Output the (X, Y) coordinate of the center of the cell containing the given text.  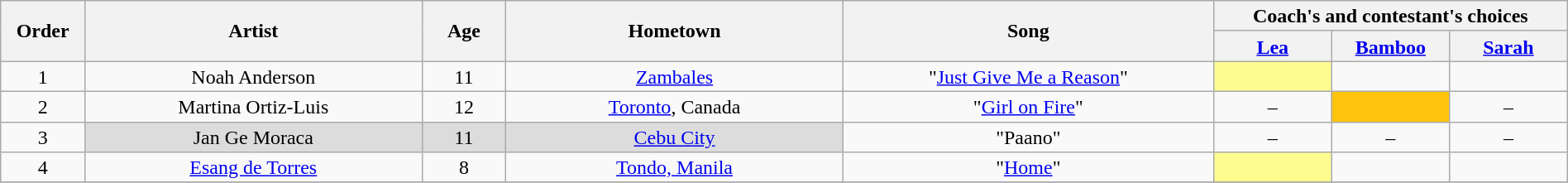
Zambales (675, 76)
Tondo, Manila (675, 167)
8 (464, 167)
12 (464, 106)
Martina Ortiz-Luis (253, 106)
Song (1028, 31)
"Just Give Me a Reason" (1028, 76)
"Girl on Fire" (1028, 106)
4 (43, 167)
Noah Anderson (253, 76)
Order (43, 31)
Hometown (675, 31)
Cebu City (675, 137)
3 (43, 137)
Toronto, Canada (675, 106)
2 (43, 106)
Lea (1272, 46)
Artist (253, 31)
Sarah (1508, 46)
Bamboo (1391, 46)
Age (464, 31)
Esang de Torres (253, 167)
"Home" (1028, 167)
Jan Ge Moraca (253, 137)
1 (43, 76)
Coach's and contestant's choices (1390, 17)
"Paano" (1028, 137)
